Search for the cell housing the specified text and yield its (x, y) center coordinate. 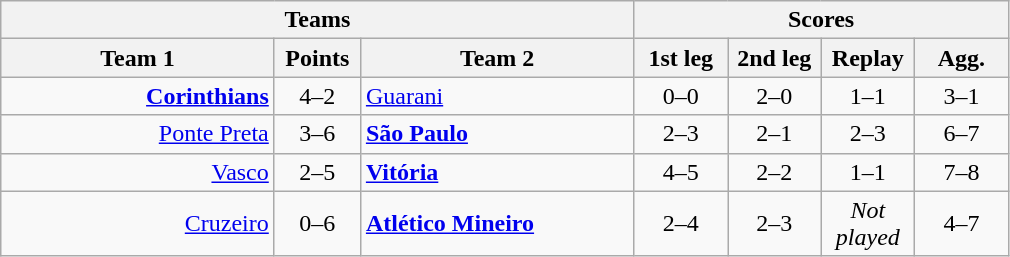
Vitória (497, 172)
Guarani (497, 96)
Atlético Mineiro (497, 224)
6–7 (962, 134)
3–1 (962, 96)
4–2 (317, 96)
2–5 (317, 172)
Cruzeiro (138, 224)
Scores (821, 20)
7–8 (962, 172)
Team 2 (497, 58)
0–6 (317, 224)
Replay (868, 58)
Points (317, 58)
Agg. (962, 58)
1st leg (681, 58)
4–5 (681, 172)
Not played (868, 224)
Team 1 (138, 58)
2–1 (775, 134)
2–0 (775, 96)
2–2 (775, 172)
São Paulo (497, 134)
3–6 (317, 134)
4–7 (962, 224)
2nd leg (775, 58)
2–4 (681, 224)
Vasco (138, 172)
Corinthians (138, 96)
Teams (318, 20)
0–0 (681, 96)
Ponte Preta (138, 134)
